Determine the [X, Y] coordinate at the center of the cell enclosing the given text.  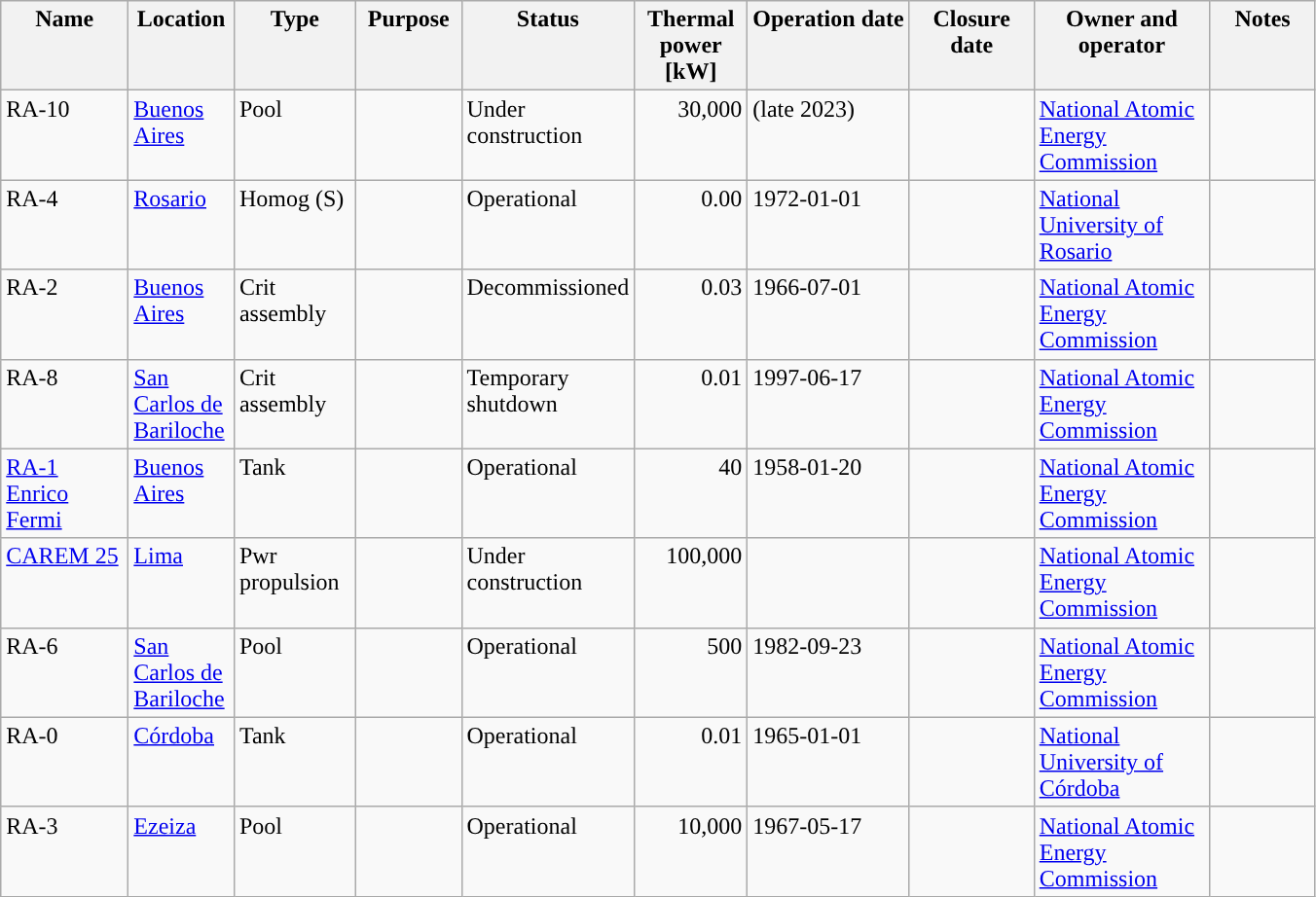
Closure date [971, 46]
National University of Córdoba [1121, 762]
0.00 [691, 225]
Decommissioned [548, 314]
1958-01-20 [828, 493]
Temporary shutdown [548, 404]
1967-05-17 [828, 851]
100,000 [691, 583]
Status [548, 46]
1966-07-01 [828, 314]
0.03 [691, 314]
Pwr propulsion [294, 583]
Location [181, 46]
RA-10 [64, 135]
RA-4 [64, 225]
1965-01-01 [828, 762]
Owner and operator [1121, 46]
RA-2 [64, 314]
Name [64, 46]
Homog (S) [294, 225]
CAREM 25 [64, 583]
Type [294, 46]
40 [691, 493]
National University of Rosario [1121, 225]
1982-09-23 [828, 672]
Lima [181, 583]
RA-8 [64, 404]
Córdoba [181, 762]
Operation date [828, 46]
Rosario [181, 225]
Notes [1263, 46]
RA-1 Enrico Fermi [64, 493]
1972-01-01 [828, 225]
(late 2023) [828, 135]
500 [691, 672]
30,000 [691, 135]
RA-0 [64, 762]
Purpose [409, 46]
Thermal power [kW] [691, 46]
1997-06-17 [828, 404]
RA-6 [64, 672]
RA-3 [64, 851]
Ezeiza [181, 851]
10,000 [691, 851]
